Find where the given text appears and provide that cell's center as [x, y] coordinate. 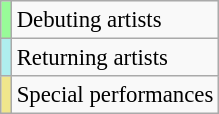
Returning artists [114, 58]
Special performances [114, 95]
Debuting artists [114, 20]
